Output the [x, y] coordinate of the center of the cell containing the given text.  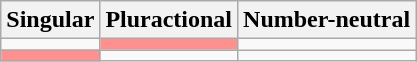
Number-neutral [327, 20]
Pluractional [169, 20]
Singular [50, 20]
